Search for the cell housing the specified text and yield its (x, y) center coordinate. 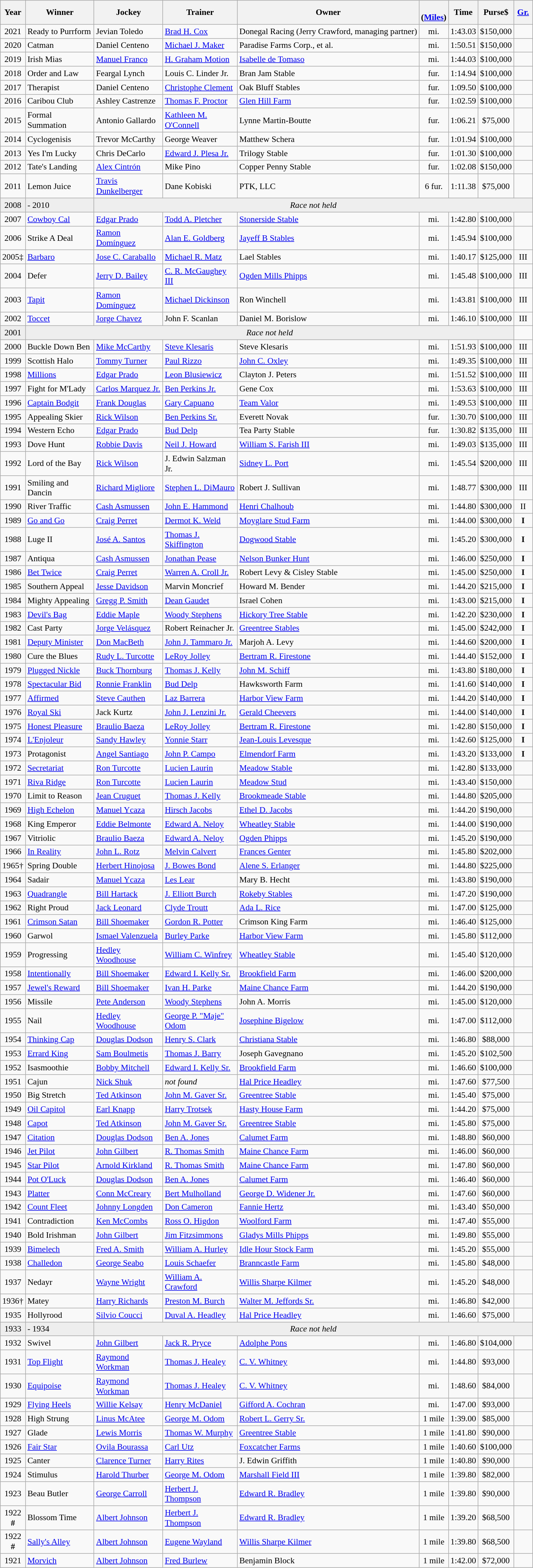
1:45.54 (463, 464)
Donegal Racing (Jerry Crawford, managing partner) (328, 31)
1923 (13, 1493)
J. Edwin Salzman Jr. (200, 464)
Errard King (60, 1054)
Jockey (129, 13)
1:02.59 (463, 101)
Walter M. Jeffords Sr. (328, 1301)
1956 (13, 1002)
1988 (13, 540)
Mighty Appealing (60, 600)
Conn McCreary (129, 1193)
$102,500 (496, 1054)
Les Lear (200, 880)
1:30.82 (463, 431)
Ivan H. Parke (200, 988)
Blossom Time (60, 1518)
Year (13, 13)
2004 (13, 276)
Manuel Franco (129, 60)
1925 (13, 1461)
1924 (13, 1475)
Michael J. Maker (200, 45)
Alan E. Goldberg (200, 238)
Stimulus (60, 1475)
1955 (13, 1020)
1991 (13, 488)
Dane Kobiski (200, 186)
William A. Hurley (200, 1249)
Fair Star (60, 1447)
Clayton J. Peters (328, 375)
1937 (13, 1282)
Duval A. Headley (200, 1315)
Ethel D. Jacobs (328, 810)
Bold Irishman (60, 1235)
1:40.60 (463, 1447)
$42,000 (496, 1301)
Todd A. Pletcher (200, 219)
William S. Farish III (328, 445)
1:47.40 (463, 1221)
1967 (13, 838)
Bill Hartack (129, 894)
Antiqua (60, 558)
1975 (13, 726)
Lord of the Bay (60, 464)
1966 (13, 852)
Vitriolic (60, 838)
Thomas W. Murphy (200, 1433)
Nedayr (60, 1282)
1939 (13, 1249)
Robert L. Gerry Sr. (328, 1419)
2014 (13, 139)
1998 (13, 375)
Greentree Stables (328, 628)
Cast Party (60, 628)
1:49.80 (463, 1235)
Fred A. Smith (129, 1249)
Carl Utz (200, 1447)
Luge II (60, 540)
King Emperor (60, 824)
Louis C. Linder Jr. (200, 73)
1:06.21 (463, 120)
Bet Twice (60, 573)
$84,000 (496, 1386)
2006 (13, 238)
1954 (13, 1040)
Harold Thurber (129, 1475)
Travis Dunkelberger (129, 186)
Top Flight (60, 1362)
Oil Capitol (60, 1110)
1:39.20 (463, 1518)
1:11.38 (463, 186)
1931 (13, 1362)
Honest Pleasure (60, 726)
Affirmed (60, 699)
Jean Cruguet (129, 796)
Spectacular Bid (60, 684)
1938 (13, 1263)
Lewis Morris (129, 1433)
1953 (13, 1054)
Chris DeCarlo (129, 153)
Ross O. Higdon (200, 1221)
1941 (13, 1221)
1:02.08 (463, 167)
2018 (13, 73)
Gregg P. Smith (129, 600)
2019 (13, 60)
Brookmeade Stable (328, 796)
John J. Lenzini Jr. (200, 712)
Western Echo (60, 431)
Plugged Nickle (60, 670)
Frances Genter (328, 852)
Protagonist (60, 754)
John M. Schiff (328, 670)
Millions (60, 375)
Trainer (200, 13)
Willie Kelsay (129, 1405)
Burley Parke (200, 936)
Marjoh A. Levy (328, 642)
1946 (13, 1151)
Crimson King Farm (328, 922)
$88,000 (496, 1040)
Henri Chalhoub (328, 507)
Robbie Davis (129, 445)
In Reality (60, 852)
1980 (13, 657)
Tea Party Stable (328, 431)
Ogden Mills Phipps (328, 276)
Rudy L. Turcotte (129, 657)
1:30.70 (463, 417)
2015 (13, 120)
1958 (13, 974)
1963 (13, 894)
George Weaver (200, 139)
Don MacBeth (129, 642)
Meadow Stable (328, 768)
Eddie Belmonte (129, 824)
Gladys Mills Phipps (328, 1235)
Bran Jam Stable (328, 73)
George D. Widener Jr. (328, 1193)
Copper Penny Stable (328, 167)
1974 (13, 740)
Limit to Reason (60, 796)
1983 (13, 615)
John L. Rotz (129, 852)
John C. Oxley (328, 361)
Swivel (60, 1343)
José A. Santos (129, 540)
2021 (13, 31)
Hawksworth Farm (328, 684)
Pot O'Luck (60, 1179)
Edward J. Plesa Jr. (200, 153)
Buck Thornburg (129, 670)
Gary Capuano (200, 403)
1960 (13, 936)
6 fur. (434, 186)
Smiling and Dancin (60, 488)
Time (463, 13)
Jonathan Pease (200, 558)
Spring Double (60, 866)
Buckle Down Ben (60, 347)
John P. Campo (200, 754)
Moyglare Stud Farm (328, 521)
Tate's Landing (60, 167)
2013 (13, 153)
Sally's Alley (60, 1541)
Strike A Deal (60, 238)
1:46.10 (463, 319)
Daniel M. Borislow (328, 319)
Eddie Maple (129, 615)
Ken McCombs (129, 1221)
Gifford A. Cochran (328, 1405)
1:51.52 (463, 375)
1944 (13, 1179)
1:40.17 (463, 257)
II (523, 507)
Intentionally (60, 974)
1995 (13, 417)
Beau Butler (60, 1493)
Joseph Gavegnano (328, 1054)
Angel Santiago (129, 754)
Eugene Wayland (200, 1541)
Steve Cauthen (129, 699)
Mike McCarthy (129, 347)
Johnny Longden (129, 1207)
Stephen L. DiMauro (200, 488)
Trilogy Stable (328, 153)
Linus McAtee (129, 1419)
1989 (13, 521)
Nail (60, 1020)
1993 (13, 445)
Gr. (523, 13)
Purse$ (496, 13)
1940 (13, 1235)
Equipoise (60, 1386)
Pete Anderson (129, 1002)
1:43.20 (463, 754)
2016 (13, 101)
High Echelon (60, 810)
Ben Perkins Jr. (200, 389)
Melvin Calvert (200, 852)
Deputy Minister (60, 642)
Scottish Halo (60, 361)
1964 (13, 880)
Hasty House Farm (328, 1110)
Henry McDaniel (200, 1405)
Warren A. Croll Jr. (200, 573)
1930 (13, 1386)
2001 (13, 333)
Hirsch Jacobs (200, 810)
1:44.40 (463, 657)
Glen Hill Farm (328, 101)
Therapist (60, 87)
1982 (13, 628)
Jorge Velásquez (129, 628)
1987 (13, 558)
Bert Mulholland (200, 1193)
Bobby Mitchell (129, 1068)
1:39.00 (463, 1419)
- 2010 (60, 205)
Idle Hour Stock Farm (328, 1249)
Fight for M'Lady (60, 389)
1962 (13, 908)
Go and Go (60, 521)
Branncastle Farm (328, 1263)
Arnold Kirkland (129, 1166)
1971 (13, 782)
Nelson Bunker Hunt (328, 558)
Dean Gaudet (200, 600)
John E. Hammond (200, 507)
1:01.94 (463, 139)
Sandy Hawley (129, 740)
Dove Hunt (60, 445)
2011 (13, 186)
1933 (13, 1329)
George Carroll (129, 1493)
1:45.48 (463, 276)
$50,000 (496, 1207)
Ben Perkins Sr. (200, 417)
1:14.94 (463, 73)
Owner (328, 13)
1926 (13, 1447)
Catman (60, 45)
1994 (13, 431)
1:41.80 (463, 1433)
Ogden Phipps (328, 838)
1972 (13, 768)
Barbaro (60, 257)
Capot (60, 1124)
Toccet (60, 319)
1932 (13, 1343)
Platter (60, 1193)
John F. Scanlan (200, 319)
not found (200, 1082)
Irish Mias (60, 60)
$85,000 (496, 1419)
1969 (13, 810)
Winner (60, 13)
1952 (13, 1068)
Sidney L. Port (328, 464)
J. Edwin Griffith (328, 1461)
Howard M. Bender (328, 587)
Quadrangle (60, 894)
Mary B. Hecht (328, 880)
2017 (13, 87)
Richard Migliore (129, 488)
1947 (13, 1137)
George P. "Maje" Odom (200, 1020)
2003 (13, 300)
Contradiction (60, 1221)
Josephine Bigelow (328, 1020)
Garwol (60, 936)
Clyde Troutt (200, 908)
1976 (13, 712)
River Traffic (60, 507)
Order and Law (60, 73)
1:47.20 (463, 894)
Meadow Stud (328, 782)
1985 (13, 587)
Paul Rizzo (200, 361)
Feargal Lynch (129, 73)
Christiana Stable (328, 1040)
Star Pilot (60, 1166)
1984 (13, 600)
1:53.63 (463, 389)
Michael R. Matz (200, 257)
2020 (13, 45)
Jack R. Pryce (200, 1343)
Jerry D. Bailey (129, 276)
Right Proud (60, 908)
Rokeby Stables (328, 894)
Secretariat (60, 768)
Neil J. Howard (200, 445)
1:49.53 (463, 403)
Robert J. Sullivan (328, 488)
H. Graham Motion (200, 60)
1997 (13, 389)
Caribou Club (60, 101)
Jewel's Reward (60, 988)
Jim Fitzsimmons (200, 1235)
1949 (13, 1110)
1:43.03 (463, 31)
Appealing Skier (60, 417)
2002 (13, 319)
Sadair (60, 880)
Frank Douglas (129, 403)
Silvio Coucci (129, 1315)
1:40.80 (463, 1461)
Jack Leonard (129, 908)
Earl Knapp (129, 1110)
Thinking Cap (60, 1040)
Crimson Satan (60, 922)
2000 (13, 347)
Jorge Chavez (129, 319)
1970 (13, 796)
1:44.60 (463, 642)
1:49.35 (463, 361)
Don Cameron (200, 1207)
Christophe Clement (200, 87)
Thomas J. Barry (200, 1054)
Big Stretch (60, 1095)
Brad H. Cox (200, 31)
Israel Cohen (328, 600)
William C. Winfrey (200, 955)
Cajun (60, 1082)
1:47.80 (463, 1166)
Missile (60, 1002)
1950 (13, 1095)
Paradise Farms Corp., et al. (328, 45)
(Miles) (434, 13)
George Seabo (129, 1263)
J. Bowes Bond (200, 866)
Lael Stables (328, 257)
Count Fleet (60, 1207)
Gerald Cheevers (328, 712)
Henry S. Clark (200, 1040)
Antonio Gallardo (129, 120)
$72,000 (496, 1561)
Preston M. Burch (200, 1301)
1935 (13, 1315)
1999 (13, 361)
2012 (13, 167)
$242,000 (496, 628)
Bimelech (60, 1249)
Adolphe Pons (328, 1343)
Formal Summation (60, 120)
1:48.60 (463, 1386)
Team Valor (328, 403)
1965† (13, 866)
Canter (60, 1461)
Sam Boulmetis (129, 1054)
Harry Richards (129, 1301)
- 1934 (60, 1329)
1:09.50 (463, 87)
Citation (60, 1137)
1:45.94 (463, 238)
Clarence Turner (129, 1461)
Alene S. Erlanger (328, 866)
1:51.93 (463, 347)
Everett Novak (328, 417)
Leon Blusiewicz (200, 375)
1921 (13, 1561)
Morvich (60, 1561)
Hollyrood (60, 1315)
Defer (60, 276)
Harry Rites (200, 1461)
Harry Trotsek (200, 1110)
$225,000 (496, 866)
Robert Reinacher Jr. (200, 628)
1996 (13, 403)
Dermot K. Weld (200, 521)
Woolford Farm (328, 1221)
Benjamin Block (328, 1561)
Tommy Turner (129, 361)
1:41.60 (463, 684)
2005‡ (13, 257)
1973 (13, 754)
1959 (13, 955)
Lemon Juice (60, 186)
$104,000 (496, 1343)
1:50.51 (463, 45)
Ismael Valenzuela (129, 936)
Hickory Tree Stable (328, 615)
$230,000 (496, 615)
Thomas J. Skiffington (200, 540)
2008 (13, 205)
1945 (13, 1166)
1968 (13, 824)
Oak Bluff Stables (328, 87)
1:42.20 (463, 615)
$77,500 (496, 1082)
Riva Ridge (60, 782)
Gene Cox (328, 389)
Jean-Louis Levesque (328, 740)
Jayeff B Stables (328, 238)
Jet Pilot (60, 1151)
John A. Morris (328, 1002)
1936† (13, 1301)
$82,000 (496, 1475)
Trevor McCarthy (129, 139)
1:48.80 (463, 1137)
Glade (60, 1433)
1979 (13, 670)
Mike Pino (200, 167)
Matthew Schera (328, 139)
Jevian Toledo (129, 31)
Dogwood Stable (328, 540)
$202,000 (496, 852)
Yonnie Starr (200, 740)
1948 (13, 1124)
1961 (13, 922)
$180,000 (496, 670)
1992 (13, 464)
High Strung (60, 1419)
Devil's Bag (60, 615)
Isasmoothie (60, 1068)
1:01.30 (463, 153)
Ada L. Rice (328, 908)
1:44.03 (463, 60)
Jesse Davidson (129, 587)
Jose C. Caraballo (129, 257)
William A. Crawford (200, 1282)
1990 (13, 507)
Cure the Blues (60, 657)
Challedon (60, 1263)
Gordon R. Potter (200, 922)
1:48.77 (463, 488)
Kathleen M. O'Connell (200, 120)
1:42.60 (463, 740)
Ronnie Franklin (129, 684)
Ron Winchell (328, 300)
Laz Barrera (200, 699)
Southern Appeal (60, 587)
1981 (13, 642)
Cyclogenisis (60, 139)
Ovila Bourassa (129, 1447)
1977 (13, 699)
Jack Kurtz (129, 712)
Marvin Moncrief (200, 587)
Fred Burlew (200, 1561)
Royal Ski (60, 712)
1957 (13, 988)
Michael Dickinson (200, 300)
Herbert Hinojosa (129, 866)
PTK, LLC (328, 186)
Fannie Hertz (328, 1207)
Captain Bodgit (60, 403)
1929 (13, 1405)
Isabelle de Tomaso (328, 60)
Thomas F. Proctor (200, 101)
Flying Heels (60, 1405)
1:43.00 (463, 600)
Cowboy Cal (60, 219)
Carlos Marquez Jr. (129, 389)
Progressing (60, 955)
Foxcatcher Farms (328, 1447)
Alex Cintrón (129, 167)
Lynne Martin-Boutte (328, 120)
1927 (13, 1433)
Robert Levy & Cisley Stable (328, 573)
1:49.03 (463, 445)
Tapit (60, 300)
Louis Schaefer (200, 1263)
Ready to Purrform (60, 31)
$152,000 (496, 657)
John J. Tammaro Jr. (200, 642)
Nick Shuk (129, 1082)
$205,000 (496, 796)
L'Enjoleur (60, 740)
J. Elliott Burch (200, 894)
1942 (13, 1207)
2007 (13, 219)
Stonerside Stable (328, 219)
1943 (13, 1193)
Ashley Castrenze (129, 101)
Wayne Wright (129, 1282)
1:42.00 (463, 1561)
1:43.81 (463, 300)
1978 (13, 684)
C. R. McGaughey III (200, 276)
Matey (60, 1301)
1951 (13, 1082)
Yes I'm Lucky (60, 153)
1986 (13, 573)
Marshall Field III (328, 1475)
Elmendorf Farm (328, 754)
1928 (13, 1419)
